Identify which cell holds the provided text, then report its [X, Y] central coordinate. 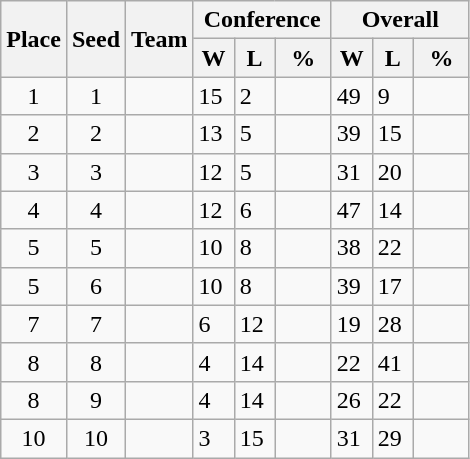
29 [392, 438]
47 [352, 210]
Place [34, 39]
Overall [400, 20]
49 [352, 96]
38 [352, 248]
26 [352, 400]
19 [352, 324]
41 [392, 362]
28 [392, 324]
Conference [262, 20]
20 [392, 172]
Team [160, 39]
Seed [96, 39]
13 [214, 134]
17 [392, 286]
